Locate the cell with the specified text and output its [X, Y] center coordinate. 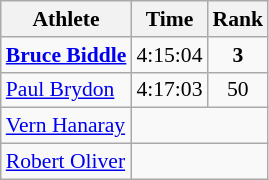
Vern Hanaray [66, 126]
3 [238, 55]
Rank [238, 19]
Time [169, 19]
4:15:04 [169, 55]
Athlete [66, 19]
50 [238, 90]
Paul Brydon [66, 90]
Robert Oliver [66, 162]
4:17:03 [169, 90]
Bruce Biddle [66, 55]
